Search for the cell housing the specified text and yield its [x, y] center coordinate. 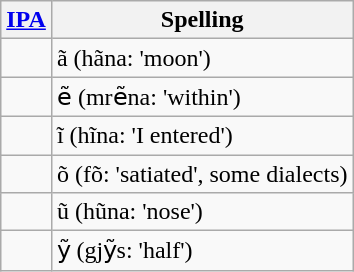
ũ (hũna: 'nose') [202, 212]
ẽ (mrẽna: 'within') [202, 97]
ĩ (hĩna: 'I entered') [202, 135]
Spelling [202, 20]
õ (fõ: 'satiated', some dialects) [202, 173]
ã (hãna: 'moon') [202, 58]
ỹ (gjỹs: 'half') [202, 251]
IPA [26, 20]
